Locate the cell with the specified text and output its (X, Y) center coordinate. 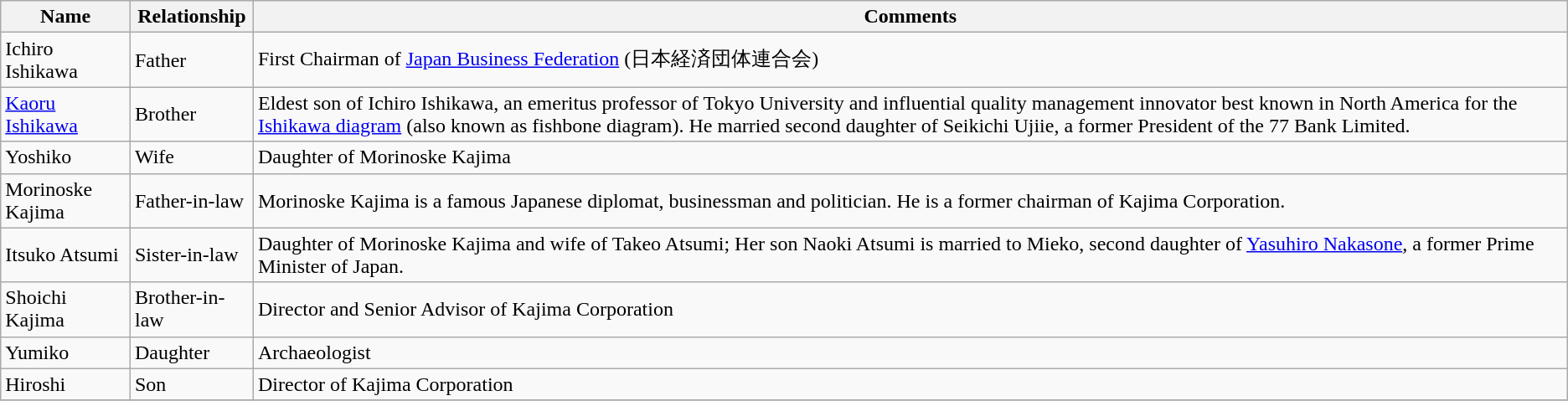
Itsuko Atsumi (65, 254)
Morinoske Kajima (65, 201)
Yoshiko (65, 157)
Sister-in-law (191, 254)
Daughter of Morinoske Kajima (910, 157)
Director of Kajima Corporation (910, 384)
Director and Senior Advisor of Kajima Corporation (910, 310)
Father (191, 60)
Father-in-law (191, 201)
Wife (191, 157)
Morinoske Kajima is a famous Japanese diplomat, businessman and politician. He is a former chairman of Kajima Corporation. (910, 201)
Archaeologist (910, 352)
Name (65, 17)
Kaoru Ishikawa (65, 114)
Comments (910, 17)
Hiroshi (65, 384)
Relationship (191, 17)
First Chairman of Japan Business Federation (日本経済団体連合会) (910, 60)
Brother (191, 114)
Daughter (191, 352)
Brother-in-law (191, 310)
Shoichi Kajima (65, 310)
Son (191, 384)
Ichiro Ishikawa (65, 60)
Yumiko (65, 352)
